Detect which cell encompasses the target text, then output its (x, y) center coordinate. 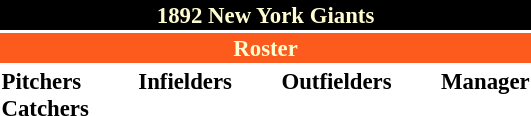
Roster (266, 48)
1892 New York Giants (266, 15)
